From the cell containing the given text, extract its center point as [X, Y] coordinate. 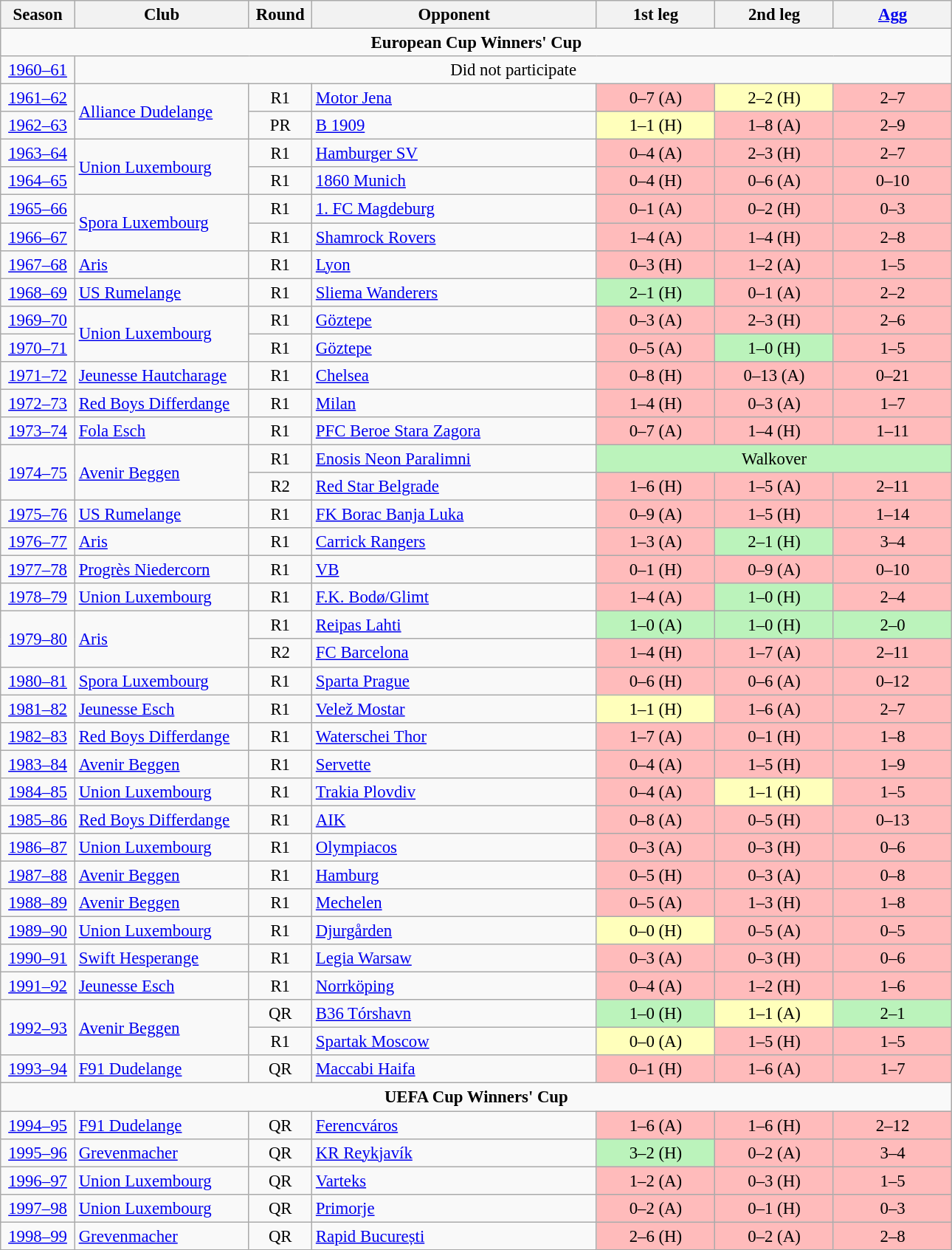
2–0 [893, 625]
Enosis Neon Paralimni [455, 459]
1988–89 [38, 903]
1965–66 [38, 209]
1970–71 [38, 348]
Round [280, 15]
1966–67 [38, 237]
1963–64 [38, 154]
2–2 (H) [775, 98]
FK Borac Banja Luka [455, 515]
1979–80 [38, 639]
Maccabi Haifa [455, 1070]
Waterschei Thor [455, 736]
Reipas Lahti [455, 625]
Trakia Plovdiv [455, 792]
Hamburg [455, 875]
European Cup Winners' Cup [477, 43]
Opponent [455, 15]
Sparta Prague [455, 681]
2–1 [893, 1014]
1980–81 [38, 681]
Lyon [455, 264]
Agg [893, 15]
1960–61 [38, 70]
1975–76 [38, 515]
1–11 [893, 431]
3–2 (H) [655, 1153]
Did not participate [514, 70]
0–8 (A) [655, 820]
1–3 (H) [775, 903]
Season [38, 15]
2–6 (H) [655, 1236]
0–5 [893, 931]
1974–75 [38, 473]
1–6 [893, 986]
1–9 [893, 764]
1992–93 [38, 1028]
1986–87 [38, 848]
1–2 (H) [775, 986]
Progrès Niedercorn [162, 570]
Mechelen [455, 903]
Red Star Belgrade [455, 487]
0–13 (A) [775, 376]
Milan [455, 403]
Djurgården [455, 931]
1964–65 [38, 181]
0–0 (H) [655, 931]
Varteks [455, 1181]
0–8 (H) [655, 376]
1972–73 [38, 403]
Alliance Dudelange [162, 112]
Sliema Wanderers [455, 292]
2–4 [893, 597]
1983–84 [38, 764]
1973–74 [38, 431]
1–3 (A) [655, 542]
1st leg [655, 15]
2–9 [893, 126]
Walkover [774, 459]
1996–97 [38, 1181]
Club [162, 15]
1961–62 [38, 98]
1–14 [893, 515]
1. FC Magdeburg [455, 209]
Shamrock Rovers [455, 237]
Spartak Moscow [455, 1042]
PR [280, 126]
Chelsea [455, 376]
0–12 [893, 681]
0–2 (H) [775, 209]
1985–86 [38, 820]
0–8 [893, 875]
1993–94 [38, 1070]
2–2 [893, 292]
PFC Beroe Stara Zagora [455, 431]
0–4 (H) [655, 181]
1990–91 [38, 958]
UEFA Cup Winners' Cup [477, 1097]
0–21 [893, 376]
1984–85 [38, 792]
Fola Esch [162, 431]
Servette [455, 764]
1978–79 [38, 597]
Velež Mostar [455, 709]
1981–82 [38, 709]
1997–98 [38, 1208]
1–8 (A) [775, 126]
KR Reykjavík [455, 1153]
FC Barcelona [455, 653]
2–6 [893, 320]
B 1909 [455, 126]
Rapid București [455, 1236]
1998–99 [38, 1236]
Norrköping [455, 986]
Carrick Rangers [455, 542]
1968–69 [38, 292]
Motor Jena [455, 98]
VB [455, 570]
1967–68 [38, 264]
Primorje [455, 1208]
1982–83 [38, 736]
1969–70 [38, 320]
0–0 (A) [655, 1042]
1976–77 [38, 542]
AIK [455, 820]
Hamburger SV [455, 154]
2nd leg [775, 15]
1989–90 [38, 931]
1995–96 [38, 1153]
Olympiacos [455, 848]
Swift Hesperange [162, 958]
1–1 (A) [775, 1014]
F.K. Bodø/Glimt [455, 597]
B36 Tórshavn [455, 1014]
1860 Munich [455, 181]
1991–92 [38, 986]
1–5 (A) [775, 487]
Jeunesse Hautcharage [162, 376]
1971–72 [38, 376]
1977–78 [38, 570]
0–13 [893, 820]
0–6 (H) [655, 681]
1–0 (A) [655, 625]
Ferencváros [455, 1125]
Legia Warsaw [455, 958]
2–12 [893, 1125]
1994–95 [38, 1125]
1987–88 [38, 875]
1962–63 [38, 126]
